Identify which cell holds the provided text, then report its (X, Y) central coordinate. 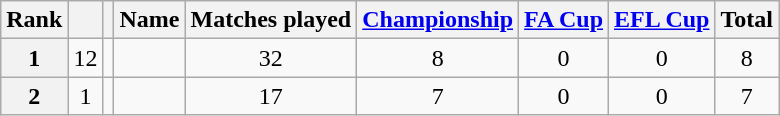
12 (86, 58)
32 (271, 58)
Name (150, 20)
2 (34, 96)
FA Cup (564, 20)
17 (271, 96)
EFL Cup (662, 20)
Total (747, 20)
Matches played (271, 20)
Rank (34, 20)
Championship (438, 20)
